Pinpoint the cell where the given text exists, returning its [X, Y] midpoint coordinate. 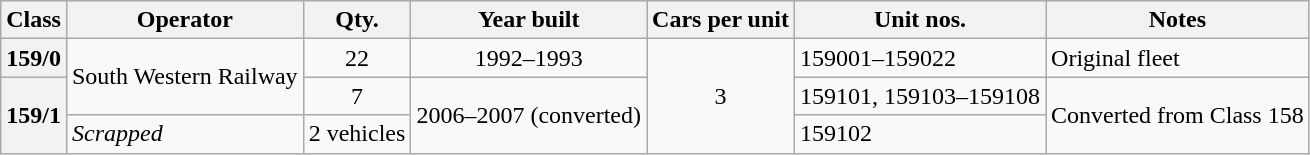
22 [357, 58]
159001–159022 [920, 58]
Qty. [357, 20]
159/0 [34, 58]
Year built [529, 20]
159/1 [34, 115]
Operator [184, 20]
159101, 159103–159108 [920, 96]
Class [34, 20]
7 [357, 96]
2 vehicles [357, 134]
Notes [1178, 20]
159102 [920, 134]
Original fleet [1178, 58]
1992–1993 [529, 58]
Cars per unit [721, 20]
2006–2007 (converted) [529, 115]
Unit nos. [920, 20]
Scrapped [184, 134]
Converted from Class 158 [1178, 115]
3 [721, 96]
South Western Railway [184, 77]
